Detect which cell encompasses the target text, then output its [X, Y] center coordinate. 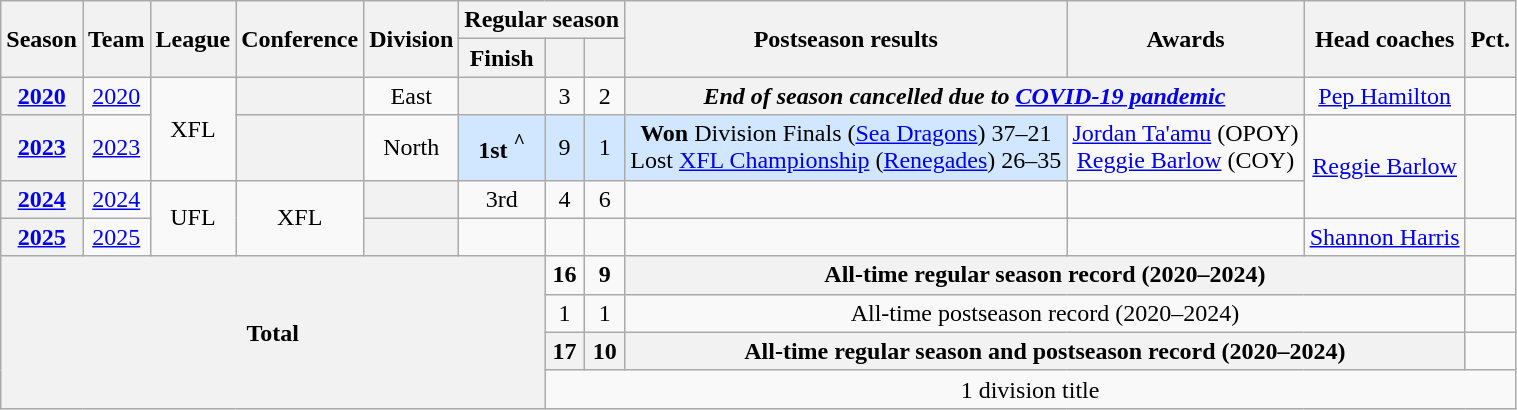
North [412, 148]
Awards [1186, 39]
All-time regular season and postseason record (2020–2024) [1045, 351]
1 division title [1030, 389]
East [412, 96]
Shannon Harris [1384, 237]
Division [412, 39]
League [193, 39]
Total [273, 332]
3 [565, 96]
Postseason results [846, 39]
2 [605, 96]
17 [565, 351]
4 [565, 199]
All-time postseason record (2020–2024) [1045, 313]
Pct. [1490, 39]
Jordan Ta'amu (OPOY) Reggie Barlow (COY) [1186, 148]
Finish [502, 58]
Conference [300, 39]
Regular season [542, 20]
Head coaches [1384, 39]
Season [42, 39]
All-time regular season record (2020–2024) [1045, 275]
16 [565, 275]
Reggie Barlow [1384, 166]
UFL [193, 218]
6 [605, 199]
3rd [502, 199]
10 [605, 351]
Team [116, 39]
Won Division Finals (Sea Dragons) 37–21Lost XFL Championship (Renegades) 26–35 [846, 148]
End of season cancelled due to COVID-19 pandemic [964, 96]
1st ^ [502, 148]
Pep Hamilton [1384, 96]
